Pinpoint the cell where the given text exists, returning its (x, y) midpoint coordinate. 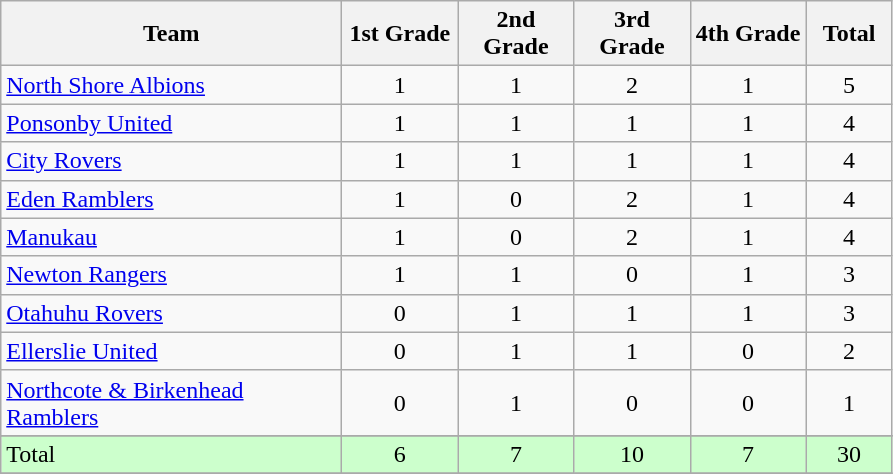
North Shore Albions (172, 85)
Eden Ramblers (172, 199)
Northcote & Birkenhead Ramblers (172, 402)
2nd Grade (516, 34)
30 (849, 454)
City Rovers (172, 161)
5 (849, 85)
1st Grade (400, 34)
6 (400, 454)
4th Grade (748, 34)
Ellerslie United (172, 351)
3rd Grade (632, 34)
10 (632, 454)
Ponsonby United (172, 123)
Manukau (172, 237)
Team (172, 34)
Newton Rangers (172, 275)
Otahuhu Rovers (172, 313)
